Extract the [X, Y] coordinate from the center of the cell holding the provided text.  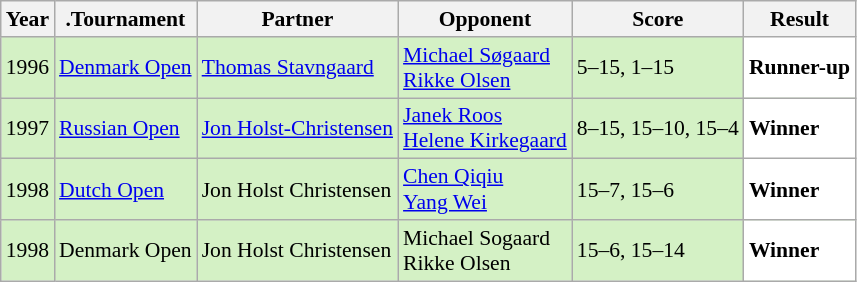
15–6, 15–14 [658, 250]
Partner [298, 19]
Jon Holst-Christensen [298, 128]
Runner-up [800, 68]
Chen Qiqiu Yang Wei [485, 190]
Year [28, 19]
Score [658, 19]
Thomas Stavngaard [298, 68]
.Tournament [126, 19]
15–7, 15–6 [658, 190]
Result [800, 19]
5–15, 1–15 [658, 68]
Michael Søgaard Rikke Olsen [485, 68]
Opponent [485, 19]
Russian Open [126, 128]
Dutch Open [126, 190]
1996 [28, 68]
Janek Roos Helene Kirkegaard [485, 128]
Michael Sogaard Rikke Olsen [485, 250]
8–15, 15–10, 15–4 [658, 128]
1997 [28, 128]
